Return (x, y) of the center of cell containing provided text 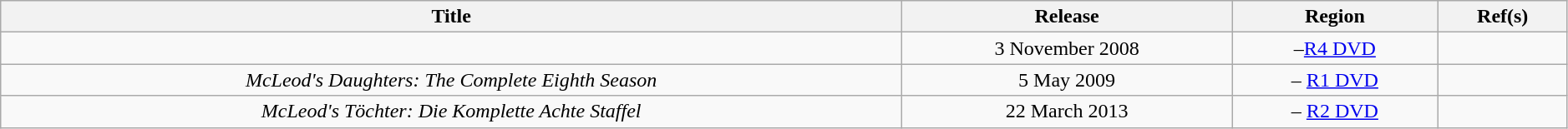
–R4 DVD (1335, 48)
5 May 2009 (1068, 80)
3 November 2008 (1068, 48)
– R1 DVD (1335, 80)
Region (1335, 17)
McLeod's Töchter: Die Komplette Achte Staffel (451, 112)
– R2 DVD (1335, 112)
Release (1068, 17)
McLeod's Daughters: The Complete Eighth Season (451, 80)
Ref(s) (1502, 17)
22 March 2013 (1068, 112)
Title (451, 17)
